Detect which cell encompasses the target text, then output its [X, Y] center coordinate. 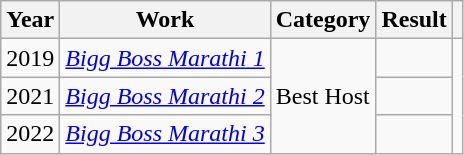
Best Host [323, 96]
Bigg Boss Marathi 2 [165, 96]
Bigg Boss Marathi 3 [165, 134]
Year [30, 20]
Result [414, 20]
2022 [30, 134]
Bigg Boss Marathi 1 [165, 58]
2019 [30, 58]
2021 [30, 96]
Category [323, 20]
Work [165, 20]
